Pinpoint the cell where the given text exists, returning its (X, Y) midpoint coordinate. 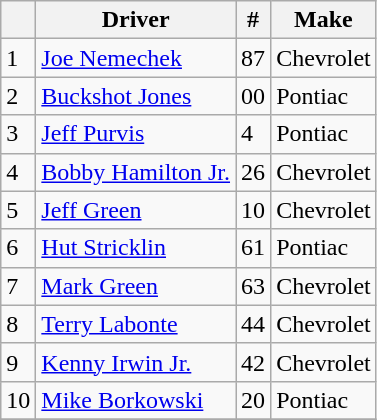
8 (18, 324)
# (254, 20)
Jeff Green (136, 210)
87 (254, 58)
Mark Green (136, 286)
61 (254, 248)
42 (254, 362)
Kenny Irwin Jr. (136, 362)
Hut Stricklin (136, 248)
9 (18, 362)
Jeff Purvis (136, 134)
20 (254, 400)
63 (254, 286)
2 (18, 96)
00 (254, 96)
26 (254, 172)
Make (324, 20)
Terry Labonte (136, 324)
7 (18, 286)
Buckshot Jones (136, 96)
5 (18, 210)
Bobby Hamilton Jr. (136, 172)
6 (18, 248)
3 (18, 134)
44 (254, 324)
Driver (136, 20)
Joe Nemechek (136, 58)
Mike Borkowski (136, 400)
1 (18, 58)
